Provide the (x, y) coordinate of the cell's center where the given text is located.  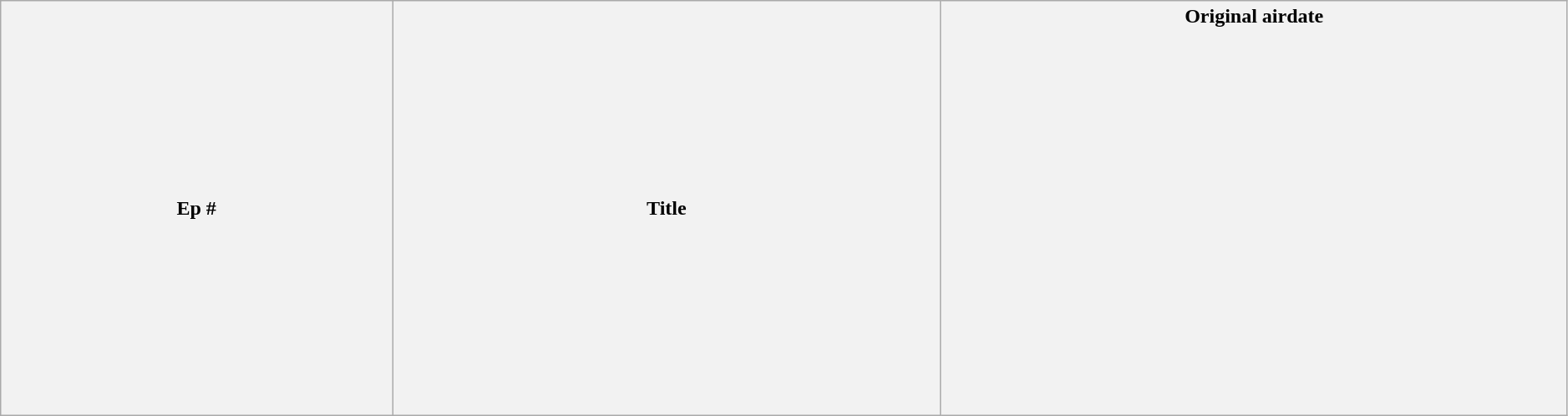
Ep # (197, 209)
Title (667, 209)
Original airdate (1254, 209)
